Detect which cell encompasses the target text, then output its (X, Y) center coordinate. 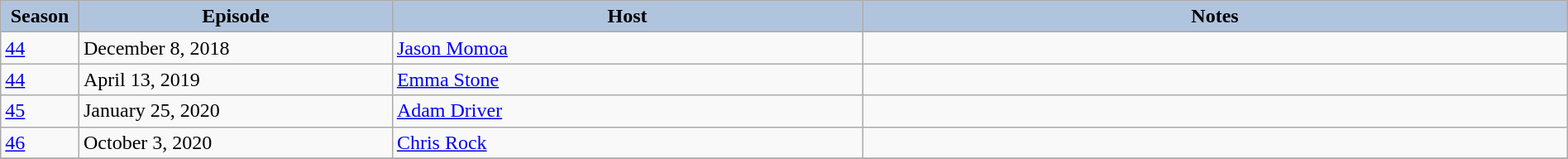
January 25, 2020 (235, 111)
October 3, 2020 (235, 142)
Adam Driver (627, 111)
Chris Rock (627, 142)
Season (40, 17)
Notes (1216, 17)
Jason Momoa (627, 48)
Episode (235, 17)
December 8, 2018 (235, 48)
45 (40, 111)
Host (627, 17)
46 (40, 142)
April 13, 2019 (235, 79)
Emma Stone (627, 79)
